Find where the given text appears and provide that cell's center as (X, Y) coordinate. 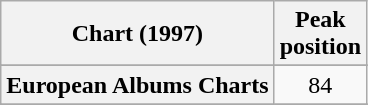
84 (320, 85)
Peakposition (320, 34)
Chart (1997) (138, 34)
European Albums Charts (138, 85)
